Identify which cell holds the provided text, then report its (x, y) central coordinate. 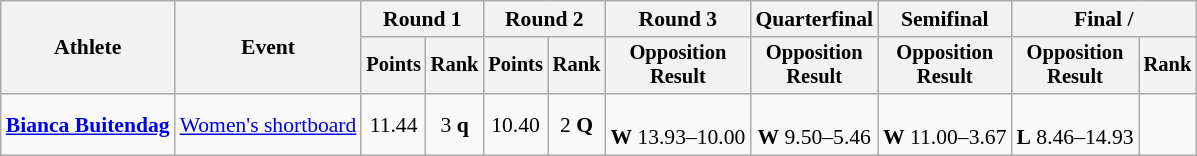
Quarterfinal (814, 19)
2 Q (577, 124)
Round 1 (422, 19)
3 q (455, 124)
W 9.50–5.46 (814, 124)
Round 3 (678, 19)
W 11.00–3.67 (944, 124)
10.40 (515, 124)
L 8.46–14.93 (1074, 124)
11.44 (393, 124)
Women's shortboard (268, 124)
W 13.93–10.00 (678, 124)
Event (268, 48)
Semifinal (944, 19)
Bianca Buitendag (88, 124)
Athlete (88, 48)
Final / (1104, 19)
Round 2 (544, 19)
